Return the (X, Y) coordinate for the center point of the cell that contains the specified text.  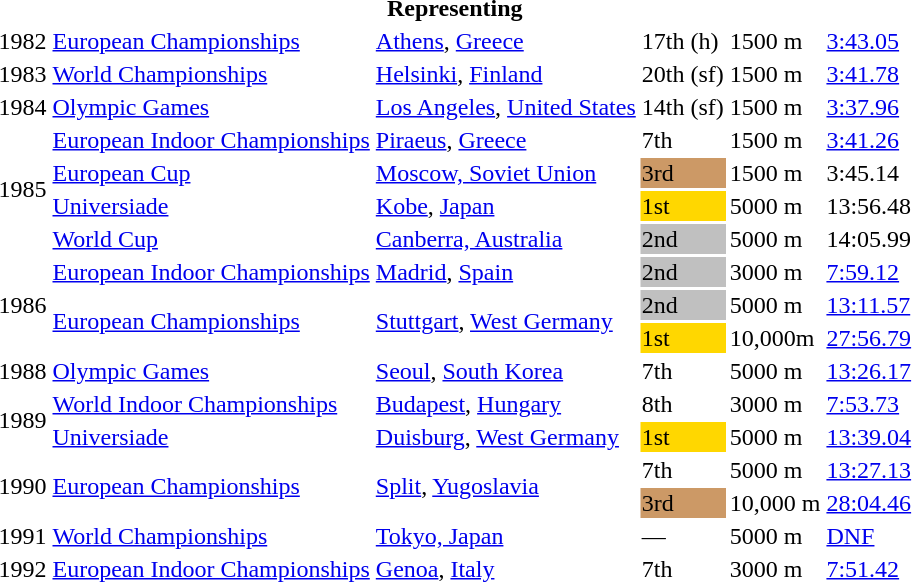
Piraeus, Greece (506, 140)
World Indoor Championships (211, 404)
Madrid, Spain (506, 272)
— (682, 536)
10,000m (775, 338)
European Cup (211, 173)
Kobe, Japan (506, 206)
Stuttgart, West Germany (506, 322)
Canberra, Australia (506, 239)
10,000 m (775, 503)
14th (sf) (682, 107)
Tokyo, Japan (506, 536)
World Cup (211, 239)
8th (682, 404)
Duisburg, West Germany (506, 437)
Moscow, Soviet Union (506, 173)
Split, Yugoslavia (506, 486)
Seoul, South Korea (506, 371)
Budapest, Hungary (506, 404)
Helsinki, Finland (506, 74)
17th (h) (682, 41)
Athens, Greece (506, 41)
20th (sf) (682, 74)
Los Angeles, United States (506, 107)
